Identify which cell holds the provided text, then report its (x, y) central coordinate. 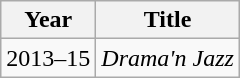
Year (48, 20)
2013–15 (48, 58)
Title (168, 20)
Drama'n Jazz (168, 58)
